For the text-containing cell, return its midpoint in (x, y) coordinate format. 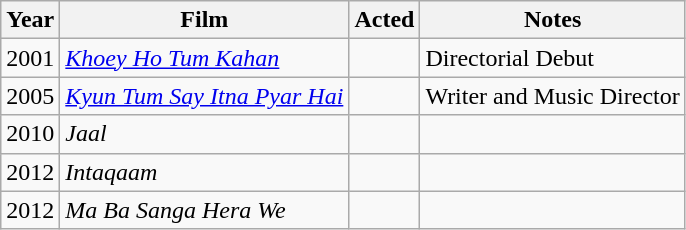
Writer and Music Director (552, 96)
Acted (384, 20)
Film (204, 20)
2005 (30, 96)
Intaqaam (204, 172)
Kyun Tum Say Itna Pyar Hai (204, 96)
Khoey Ho Tum Kahan (204, 58)
Year (30, 20)
Notes (552, 20)
Ma Ba Sanga Hera We (204, 210)
Directorial Debut (552, 58)
2001 (30, 58)
2010 (30, 134)
Jaal (204, 134)
